Locate the cell with the specified text and output its (X, Y) center coordinate. 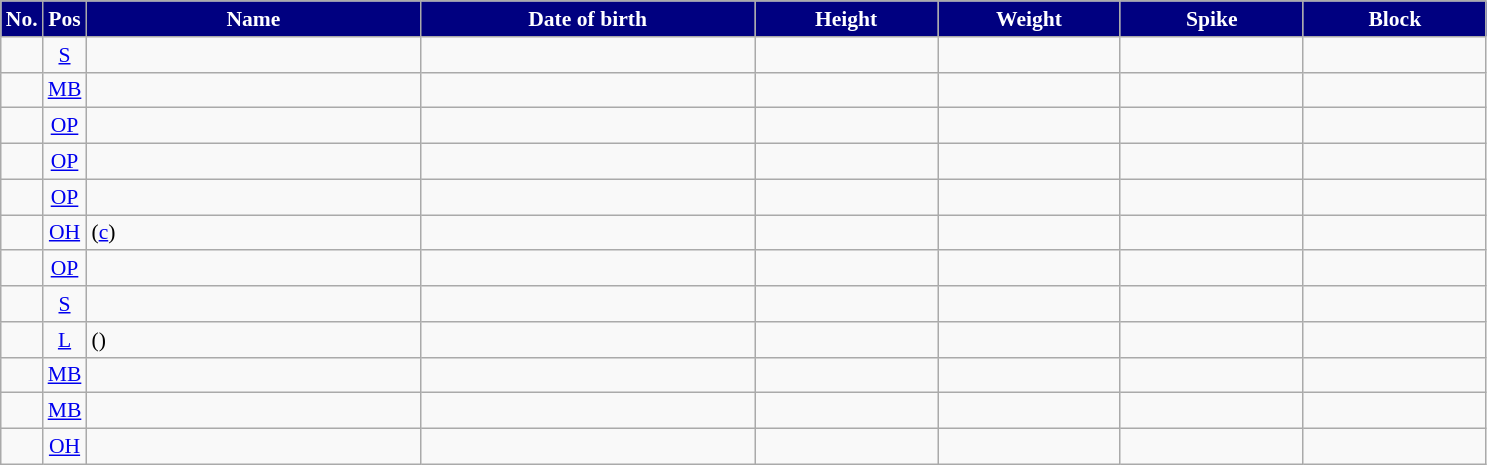
(c) (253, 233)
L (65, 340)
Pos (65, 19)
() (253, 340)
No. (22, 19)
Name (253, 19)
Spike (1212, 19)
Block (1394, 19)
Height (846, 19)
Date of birth (588, 19)
Weight (1030, 19)
